Search for the cell housing the specified text and yield its [X, Y] center coordinate. 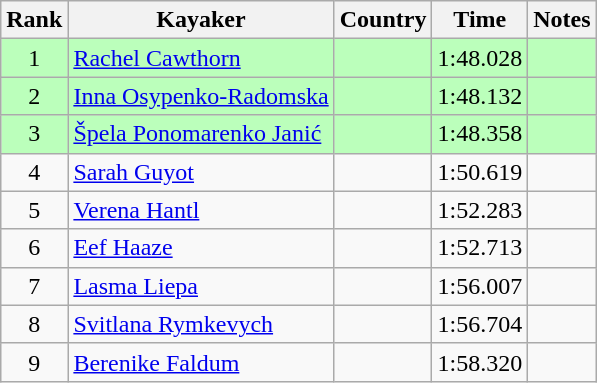
Country [383, 20]
1:48.358 [480, 134]
1:58.320 [480, 362]
Sarah Guyot [201, 172]
Notes [562, 20]
Eef Haaze [201, 248]
Time [480, 20]
1:56.007 [480, 286]
Rank [34, 20]
Verena Hantl [201, 210]
5 [34, 210]
Inna Osypenko-Radomska [201, 96]
6 [34, 248]
1:56.704 [480, 324]
1 [34, 58]
Lasma Liepa [201, 286]
Rachel Cawthorn [201, 58]
Kayaker [201, 20]
2 [34, 96]
1:52.713 [480, 248]
1:48.132 [480, 96]
3 [34, 134]
9 [34, 362]
1:50.619 [480, 172]
Špela Ponomarenko Janić [201, 134]
Svitlana Rymkevych [201, 324]
Berenike Faldum [201, 362]
4 [34, 172]
1:48.028 [480, 58]
8 [34, 324]
1:52.283 [480, 210]
7 [34, 286]
